Identify which cell holds the provided text, then report its (X, Y) central coordinate. 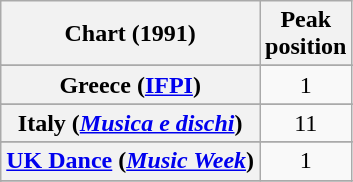
Italy (Musica e dischi) (130, 123)
11 (306, 123)
Greece (IFPI) (130, 85)
UK Dance (Music Week) (130, 161)
Chart (1991) (130, 34)
Peakposition (306, 34)
